Return (X, Y) of the center of cell containing provided text 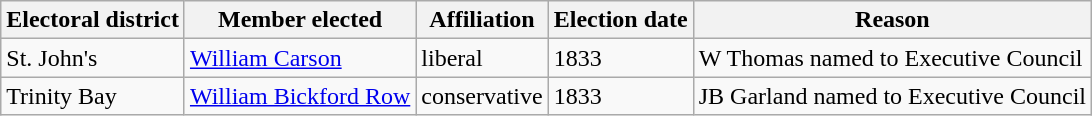
conservative (482, 96)
Election date (620, 20)
Affiliation (482, 20)
William Bickford Row (300, 96)
William Carson (300, 58)
St. John's (93, 58)
liberal (482, 58)
Member elected (300, 20)
Reason (892, 20)
Electoral district (93, 20)
JB Garland named to Executive Council (892, 96)
Trinity Bay (93, 96)
W Thomas named to Executive Council (892, 58)
